Scan for the cell matching the given text and deliver its (x, y) coordinate at center. 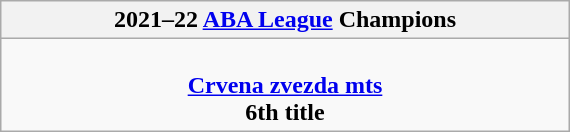
Crvena zvezda mts6th title (284, 85)
2021–22 ABA League Champions (284, 20)
